Pinpoint the cell where the given text exists, returning its [X, Y] midpoint coordinate. 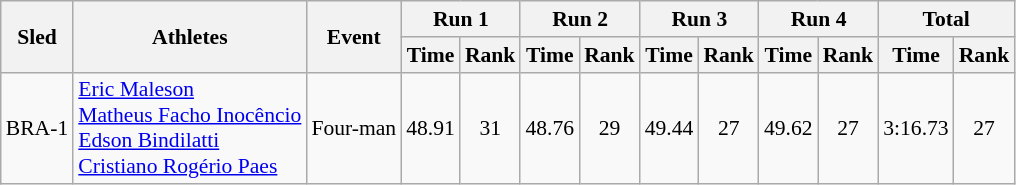
48.76 [550, 128]
3:16.73 [916, 128]
29 [610, 128]
Run 3 [700, 19]
Total [946, 19]
48.91 [430, 128]
Run 4 [818, 19]
Event [354, 36]
Run 2 [580, 19]
Athletes [190, 36]
49.62 [788, 128]
49.44 [670, 128]
BRA-1 [37, 128]
Four-man [354, 128]
Run 1 [460, 19]
Sled [37, 36]
Eric MalesonMatheus Facho InocêncioEdson BindilattiCristiano Rogério Paes [190, 128]
31 [490, 128]
